Pinpoint the cell where the given text exists, returning its [X, Y] midpoint coordinate. 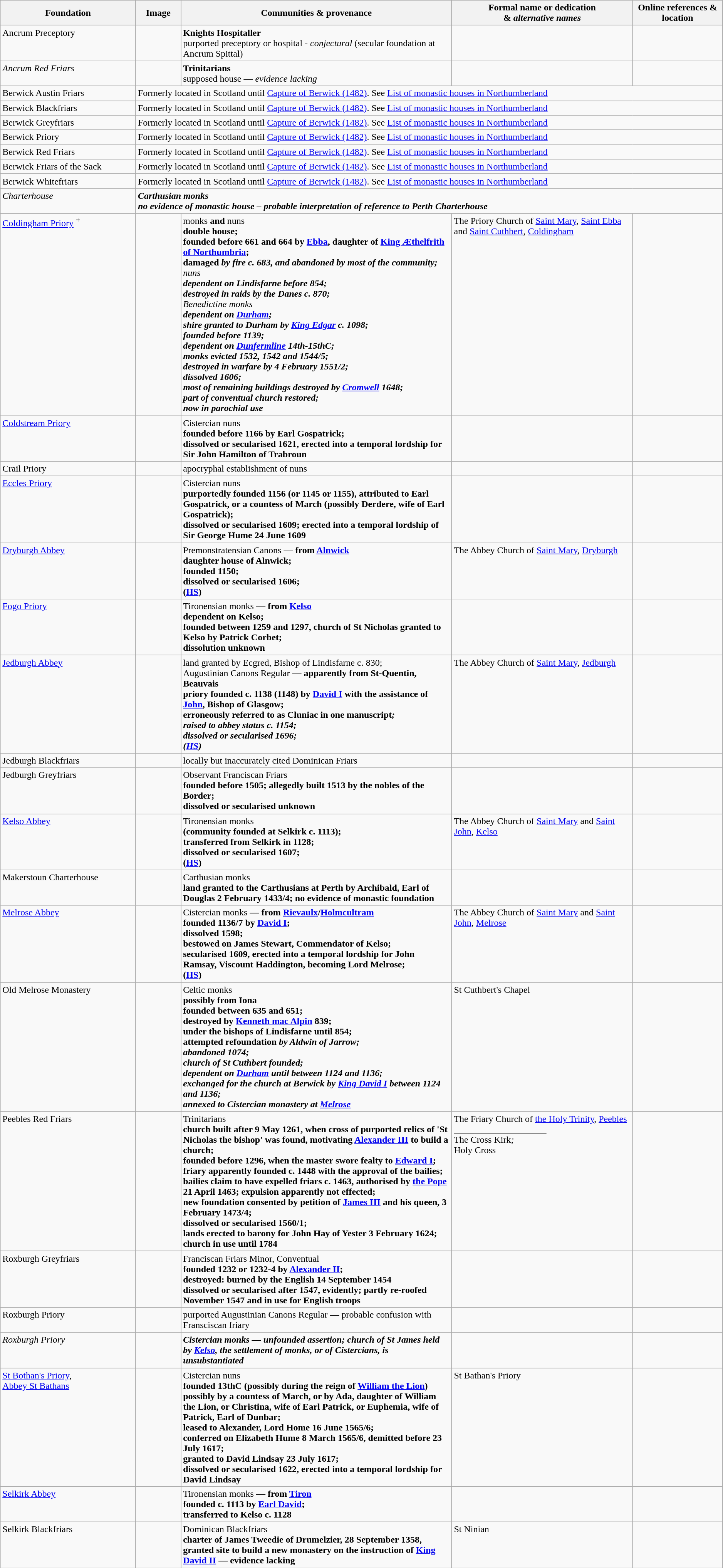
Jedburgh Abbey [68, 704]
Selkirk Abbey [68, 1504]
St Bothan's Priory,Abbey St Bathans [68, 1427]
Image [158, 13]
The Abbey Church of Saint Mary, Dryburgh [542, 571]
Jedburgh Blackfriars [68, 760]
Foundation [68, 13]
Berwick Priory [68, 137]
St Ninian [542, 1545]
purported Augustinian Canons Regular — probable confusion with Fransciscan friary [317, 1320]
Berwick Greyfriars [68, 123]
Charterhouse [68, 201]
Roxburgh Greyfriars [68, 1279]
Communities & provenance [317, 13]
Fogo Priory [68, 627]
Eccles Priory [68, 509]
Selkirk Blackfriars [68, 1545]
The Abbey Church of Saint Mary and Saint John, Melrose [542, 944]
Melrose Abbey [68, 944]
St Bathan's Priory [542, 1427]
Ancrum Preceptory [68, 43]
Berwick Blackfriars [68, 108]
The Abbey Church of Saint Mary, Jedburgh [542, 704]
The Priory Church of Saint Mary, Saint Ebba and Saint Cuthbert, Coldingham [542, 314]
St Cuthbert's Chapel [542, 1047]
locally but inaccurately cited Dominican Friars [317, 760]
Online references & location [678, 13]
Peebles Red Friars [68, 1181]
Berwick Whitefriars [68, 181]
Knights Hospitallerpurported preceptory or hospital - conjectural (secular foundation at Ancrum Spittal) [317, 43]
Makerstoun Charterhouse [68, 888]
Kelso Abbey [68, 842]
Tironensian monks(community founded at Selkirk c. 1113);transferred from Selkirk in 1128;dissolved or secularised 1607;(HS) [317, 842]
Formal name or dedication & alternative names [542, 13]
Berwick Austin Friars [68, 93]
Coldingham Priory + [68, 314]
Berwick Friars of the Sack [68, 166]
Tironensian monks — from Tironfounded c. 1113 by Earl David;transferred to Kelso c. 1128 [317, 1504]
Dryburgh Abbey [68, 571]
Crail Priory [68, 469]
Carthusian monksno evidence of monastic house – probable interpretation of reference to Perth Charterhouse [429, 201]
Cistercian monks — unfounded assertion; church of St James held by Kelso, the settlement of monks, or of Cistercians, is unsubstantiated [317, 1350]
Observant Franciscan Friarsfounded before 1505; allegedly built 1513 by the nobles of the Border;dissolved or secularised unknown [317, 791]
Trinitarianssupposed house — evidence lacking [317, 73]
Old Melrose Monastery [68, 1047]
The Abbey Church of Saint Mary and Saint John, Kelso [542, 842]
Jedburgh Greyfriars [68, 791]
Berwick Red Friars [68, 152]
The Friary Church of the Holy Trinity, Peebles____________________The Cross Kirk;Holy Cross [542, 1181]
Coldstream Priory [68, 438]
Carthusian monksland granted to the Carthusians at Perth by Archibald, Earl of Douglas 2 February 1433/4; no evidence of monastic foundation [317, 888]
apocryphal establishment of nuns [317, 469]
Premonstratensian Canons — from Alnwickdaughter house of Alnwick;founded 1150;dissolved or secularised 1606;(HS) [317, 571]
Ancrum Red Friars [68, 73]
